Return the (x, y) coordinate for the center point of the cell that contains the specified text.  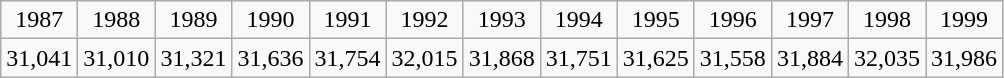
32,015 (424, 58)
1993 (502, 20)
31,986 (964, 58)
31,868 (502, 58)
31,884 (810, 58)
31,321 (194, 58)
1991 (348, 20)
1997 (810, 20)
31,625 (656, 58)
1999 (964, 20)
31,751 (578, 58)
1998 (886, 20)
1987 (40, 20)
1995 (656, 20)
31,754 (348, 58)
1992 (424, 20)
32,035 (886, 58)
1996 (732, 20)
1990 (270, 20)
31,041 (40, 58)
1994 (578, 20)
31,558 (732, 58)
31,010 (116, 58)
31,636 (270, 58)
1989 (194, 20)
1988 (116, 20)
